Return (X, Y) of the center of cell containing provided text 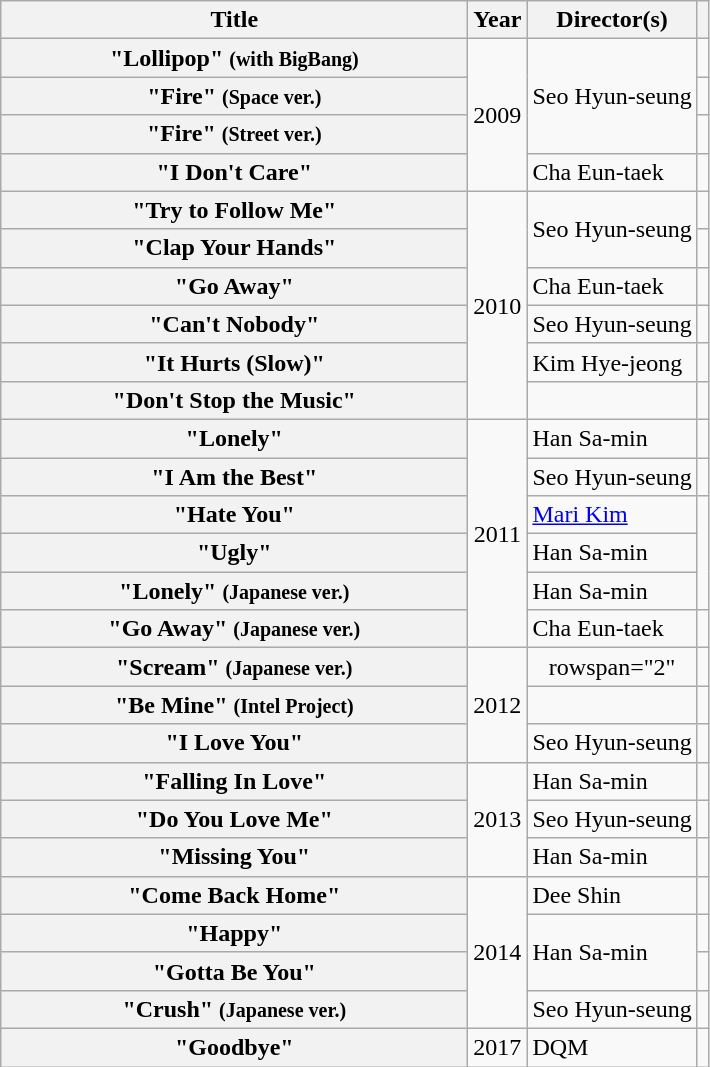
"Don't Stop the Music" (234, 400)
Dee Shin (612, 895)
2009 (498, 115)
"Missing You" (234, 857)
"Goodbye" (234, 1047)
"Lollipop" (with BigBang) (234, 58)
"Be Mine" (Intel Project) (234, 705)
"Clap Your Hands" (234, 248)
"Falling In Love" (234, 781)
"It Hurts (Slow)" (234, 362)
"I Am the Best" (234, 477)
2013 (498, 819)
"Fire" (Space ver.) (234, 96)
Title (234, 20)
Director(s) (612, 20)
"I Don't Care" (234, 172)
"Lonely" (234, 438)
"Try to Follow Me" (234, 210)
"Go Away" (234, 286)
"Scream" (Japanese ver.) (234, 667)
"Do You Love Me" (234, 819)
"Crush" (Japanese ver.) (234, 1009)
2012 (498, 705)
"Ugly" (234, 553)
"Come Back Home" (234, 895)
"I Love You" (234, 743)
2014 (498, 952)
Year (498, 20)
"Can't Nobody" (234, 324)
rowspan="2" (612, 667)
2010 (498, 305)
"Hate You" (234, 515)
Kim Hye-jeong (612, 362)
2017 (498, 1047)
"Happy" (234, 933)
2011 (498, 533)
DQM (612, 1047)
"Lonely" (Japanese ver.) (234, 591)
"Go Away" (Japanese ver.) (234, 629)
"Gotta Be You" (234, 971)
Mari Kim (612, 515)
"Fire" (Street ver.) (234, 134)
